Return (X, Y) of the center of cell containing provided text 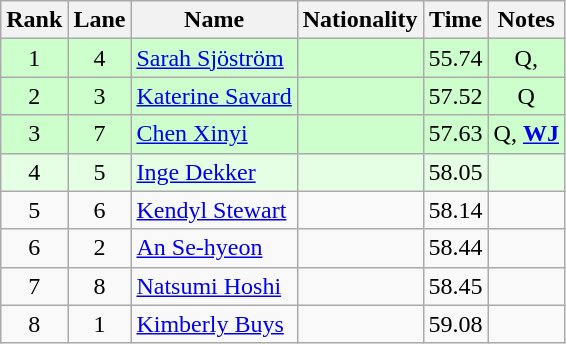
58.14 (456, 210)
Natsumi Hoshi (214, 286)
Q, (526, 58)
Q, WJ (526, 134)
Katerine Savard (214, 96)
Notes (526, 20)
Lane (100, 20)
Name (214, 20)
An Se-hyeon (214, 248)
Inge Dekker (214, 172)
58.45 (456, 286)
Kendyl Stewart (214, 210)
58.44 (456, 248)
57.52 (456, 96)
Chen Xinyi (214, 134)
Kimberly Buys (214, 324)
Rank (34, 20)
Time (456, 20)
55.74 (456, 58)
58.05 (456, 172)
Nationality (360, 20)
59.08 (456, 324)
57.63 (456, 134)
Sarah Sjöström (214, 58)
Q (526, 96)
